Return the (X, Y) coordinate for the center point of the cell that contains the specified text.  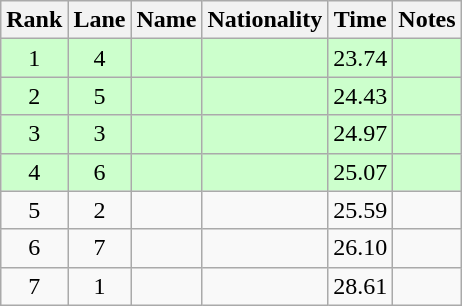
Time (360, 20)
25.59 (360, 210)
24.97 (360, 134)
Lane (100, 20)
25.07 (360, 172)
Name (166, 20)
Rank (34, 20)
24.43 (360, 96)
26.10 (360, 248)
Nationality (265, 20)
Notes (427, 20)
28.61 (360, 286)
23.74 (360, 58)
